Provide the [x, y] coordinate of the cell's center where the given text is located.  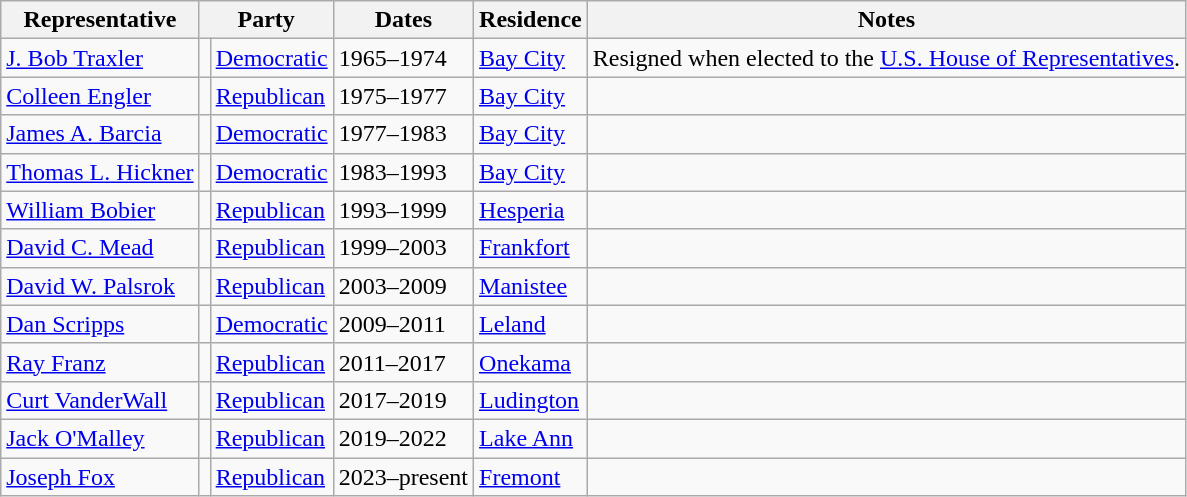
1993–1999 [403, 210]
Lake Ann [531, 438]
2017–2019 [403, 400]
1975–1977 [403, 96]
Ludington [531, 400]
1965–1974 [403, 58]
2003–2009 [403, 286]
Notes [886, 20]
Hesperia [531, 210]
Thomas L. Hickner [100, 172]
J. Bob Traxler [100, 58]
Party [266, 20]
2009–2011 [403, 324]
2011–2017 [403, 362]
Representative [100, 20]
2019–2022 [403, 438]
Joseph Fox [100, 477]
Ray Franz [100, 362]
David W. Palsrok [100, 286]
Residence [531, 20]
Resigned when elected to the U.S. House of Representatives. [886, 58]
David C. Mead [100, 248]
Frankfort [531, 248]
Dan Scripps [100, 324]
1999–2003 [403, 248]
Onekama [531, 362]
2023–present [403, 477]
1977–1983 [403, 134]
Fremont [531, 477]
Dates [403, 20]
1983–1993 [403, 172]
Leland [531, 324]
Jack O'Malley [100, 438]
Colleen Engler [100, 96]
William Bobier [100, 210]
Manistee [531, 286]
James A. Barcia [100, 134]
Curt VanderWall [100, 400]
